Locate the cell with the specified text and output its [X, Y] center coordinate. 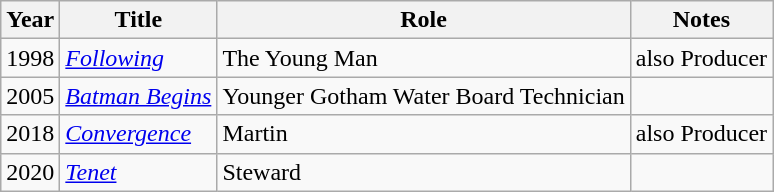
Role [424, 20]
Martin [424, 134]
Title [138, 20]
2018 [30, 134]
Younger Gotham Water Board Technician [424, 96]
Year [30, 20]
Batman Begins [138, 96]
2005 [30, 96]
Tenet [138, 172]
Convergence [138, 134]
Notes [701, 20]
2020 [30, 172]
The Young Man [424, 58]
1998 [30, 58]
Steward [424, 172]
Following [138, 58]
